Detect which cell encompasses the target text, then output its [X, Y] center coordinate. 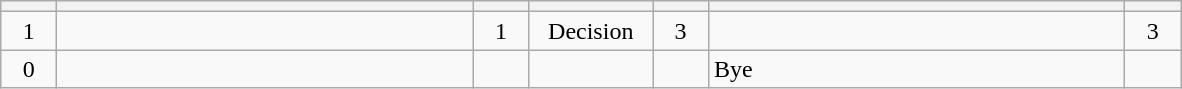
Decision [591, 31]
Bye [917, 69]
0 [29, 69]
